Detect which cell encompasses the target text, then output its [x, y] center coordinate. 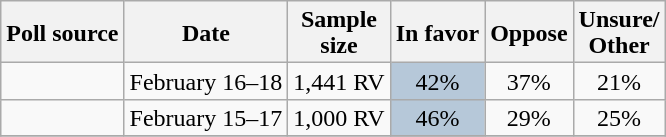
Oppose [529, 32]
25% [619, 118]
46% [437, 118]
Poll source [62, 32]
Samplesize [339, 32]
In favor [437, 32]
1,000 RV [339, 118]
21% [619, 82]
42% [437, 82]
Date [206, 32]
29% [529, 118]
37% [529, 82]
Unsure/Other [619, 32]
February 16–18 [206, 82]
1,441 RV [339, 82]
February 15–17 [206, 118]
